Output the (x, y) coordinate of the center of the cell containing the given text.  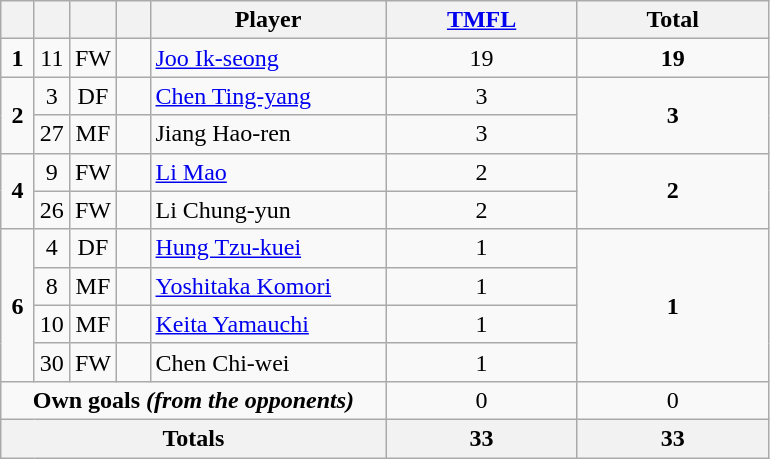
Totals (194, 438)
TMFL (482, 20)
6 (18, 305)
Own goals (from the opponents) (194, 400)
30 (52, 362)
8 (52, 286)
Chen Ting-yang (268, 96)
Yoshitaka Komori (268, 286)
Joo Ik-seong (268, 58)
Li Chung-yun (268, 210)
Player (268, 20)
26 (52, 210)
11 (52, 58)
Total (672, 20)
Chen Chi-wei (268, 362)
Hung Tzu-kuei (268, 248)
27 (52, 134)
9 (52, 172)
Li Mao (268, 172)
Jiang Hao-ren (268, 134)
10 (52, 324)
Keita Yamauchi (268, 324)
